Detect which cell encompasses the target text, then output its [x, y] center coordinate. 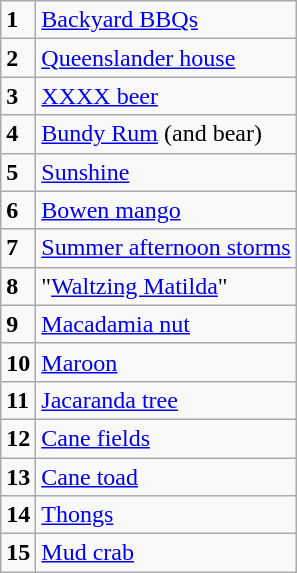
Cane toad [166, 477]
11 [18, 400]
13 [18, 477]
Sunshine [166, 172]
14 [18, 515]
Backyard BBQs [166, 20]
Summer afternoon storms [166, 248]
7 [18, 248]
Queenslander house [166, 58]
10 [18, 362]
"Waltzing Matilda" [166, 286]
9 [18, 324]
Maroon [166, 362]
Bundy Rum (and bear) [166, 134]
2 [18, 58]
Jacaranda tree [166, 400]
Macadamia nut [166, 324]
Cane fields [166, 438]
12 [18, 438]
3 [18, 96]
8 [18, 286]
15 [18, 553]
Bowen mango [166, 210]
4 [18, 134]
6 [18, 210]
1 [18, 20]
XXXX beer [166, 96]
Mud crab [166, 553]
5 [18, 172]
Thongs [166, 515]
